Scan for the cell matching the given text and deliver its (X, Y) coordinate at center. 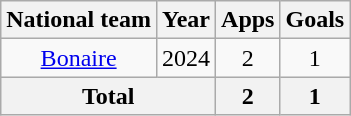
Goals (315, 20)
Total (108, 96)
Bonaire (79, 58)
2024 (186, 58)
National team (79, 20)
Year (186, 20)
Apps (248, 20)
